Scan for the cell matching the given text and deliver its [x, y] coordinate at center. 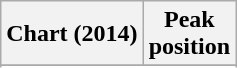
Chart (2014) [72, 34]
Peakposition [189, 34]
